Output the [X, Y] coordinate of the center of the cell containing the given text.  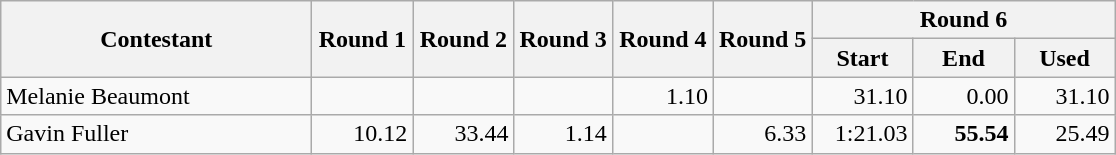
10.12 [362, 134]
Round 3 [563, 39]
25.49 [1064, 134]
1.14 [563, 134]
Round 6 [964, 20]
Used [1064, 58]
Round 1 [362, 39]
6.33 [762, 134]
Melanie Beaumont [156, 96]
Round 5 [762, 39]
55.54 [964, 134]
Round 4 [662, 39]
1.10 [662, 96]
1:21.03 [862, 134]
Round 2 [464, 39]
Gavin Fuller [156, 134]
End [964, 58]
0.00 [964, 96]
Contestant [156, 39]
Start [862, 58]
33.44 [464, 134]
